Output the (x, y) coordinate of the center of the cell containing the given text.  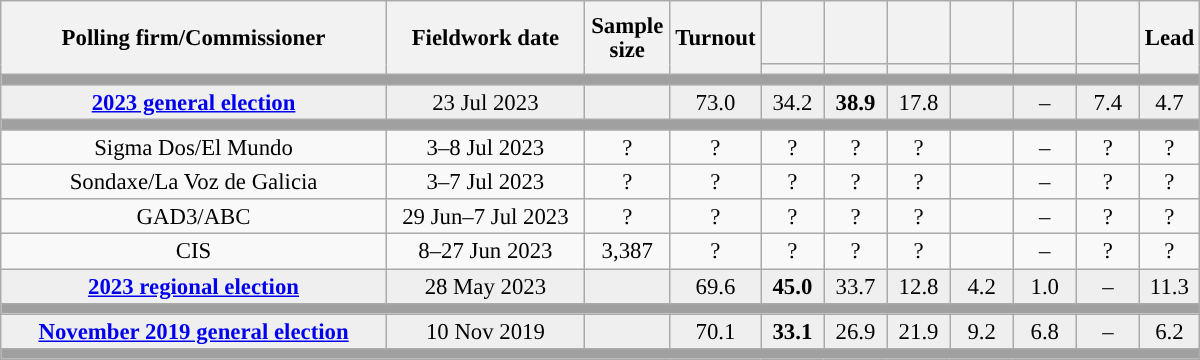
23 Jul 2023 (485, 102)
Polling firm/Commissioner (194, 38)
8–27 Jun 2023 (485, 252)
34.2 (792, 102)
1.0 (1044, 286)
Sondaxe/La Voz de Galicia (194, 182)
21.9 (918, 332)
29 Jun–7 Jul 2023 (485, 218)
Sample size (627, 38)
Sigma Dos/El Mundo (194, 148)
70.1 (716, 332)
10 Nov 2019 (485, 332)
3–8 Jul 2023 (485, 148)
4.2 (982, 286)
CIS (194, 252)
69.6 (716, 286)
2023 general election (194, 102)
7.4 (1108, 102)
33.7 (856, 286)
9.2 (982, 332)
26.9 (856, 332)
45.0 (792, 286)
Lead (1169, 38)
3,387 (627, 252)
4.7 (1169, 102)
12.8 (918, 286)
28 May 2023 (485, 286)
33.1 (792, 332)
38.9 (856, 102)
Fieldwork date (485, 38)
73.0 (716, 102)
GAD3/ABC (194, 218)
November 2019 general election (194, 332)
Turnout (716, 38)
17.8 (918, 102)
6.2 (1169, 332)
2023 regional election (194, 286)
3–7 Jul 2023 (485, 182)
6.8 (1044, 332)
11.3 (1169, 286)
